Identify which cell holds the provided text, then report its (x, y) central coordinate. 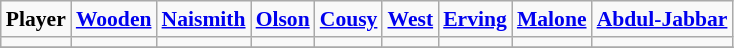
West (410, 19)
Wooden (114, 19)
Naismith (204, 19)
Player (36, 19)
Erving (475, 19)
Cousy (349, 19)
Malone (552, 19)
Olson (283, 19)
Abdul-Jabbar (662, 19)
